Locate the cell with the specified text and output its [X, Y] center coordinate. 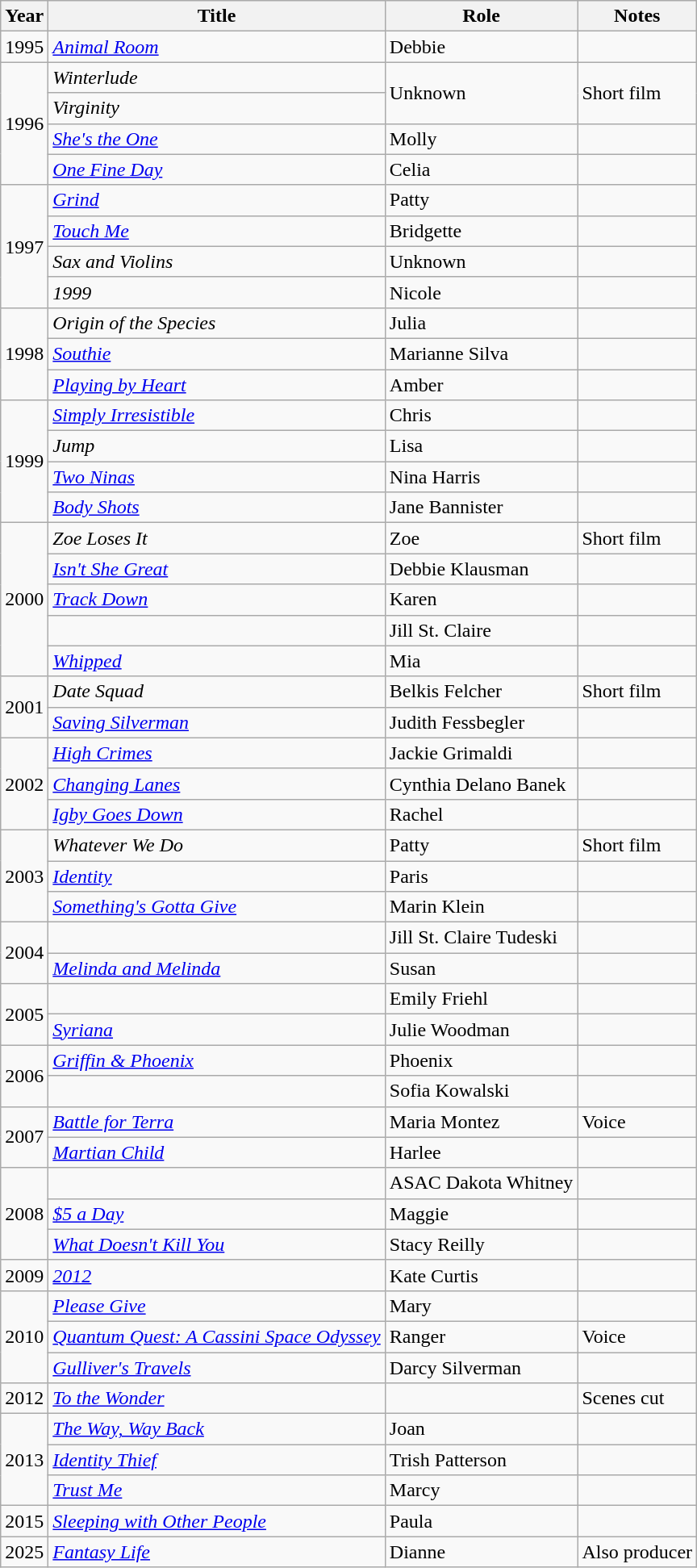
2002 [24, 784]
Track Down [216, 600]
$5 a Day [216, 1214]
Martian Child [216, 1152]
Identity Thief [216, 1460]
High Crimes [216, 753]
Rachel [481, 814]
2013 [24, 1460]
Body Shots [216, 508]
Battle for Terra [216, 1122]
Nicole [481, 292]
Two Ninas [216, 477]
To the Wonder [216, 1399]
Changing Lanes [216, 784]
Celia [481, 169]
Scenes cut [637, 1399]
ASAC Dakota Whitney [481, 1183]
Please Give [216, 1306]
Nina Harris [481, 477]
Identity [216, 876]
Whipped [216, 661]
Dianne [481, 1552]
Winterlude [216, 77]
Date Squad [216, 692]
Stacy Reilly [481, 1244]
Role [481, 16]
2007 [24, 1137]
2009 [24, 1275]
Mary [481, 1306]
What Doesn't Kill You [216, 1244]
Touch Me [216, 231]
Julia [481, 323]
She's the One [216, 139]
Maria Montez [481, 1122]
Sofia Kowalski [481, 1091]
Chris [481, 416]
Susan [481, 968]
Kate Curtis [481, 1275]
1998 [24, 353]
Paris [481, 876]
Paula [481, 1521]
The Way, Way Back [216, 1429]
Mia [481, 661]
Melinda and Melinda [216, 968]
Simply Irresistible [216, 416]
1995 [24, 47]
1996 [24, 123]
Julie Woodman [481, 1030]
Emily Friehl [481, 999]
Joan [481, 1429]
Gulliver's Travels [216, 1368]
Marianne Silva [481, 353]
Phoenix [481, 1060]
Something's Gotta Give [216, 907]
One Fine Day [216, 169]
2004 [24, 953]
Fantasy Life [216, 1552]
Southie [216, 353]
Trish Patterson [481, 1460]
Jill St. Claire [481, 630]
Sleeping with Other People [216, 1521]
Jump [216, 446]
Whatever We Do [216, 845]
Cynthia Delano Banek [481, 784]
Igby Goes Down [216, 814]
Quantum Quest: A Cassini Space Odyssey [216, 1336]
Debbie Klausman [481, 569]
Lisa [481, 446]
Maggie [481, 1214]
Marcy [481, 1491]
Jane Bannister [481, 508]
Griffin & Phoenix [216, 1060]
Bridgette [481, 231]
Sax and Violins [216, 261]
Molly [481, 139]
Animal Room [216, 47]
2015 [24, 1521]
Title [216, 16]
Virginity [216, 108]
Ranger [481, 1336]
Jill St. Claire Tudeski [481, 938]
Year [24, 16]
Marin Klein [481, 907]
Also producer [637, 1552]
Karen [481, 600]
Zoe Loses It [216, 538]
2001 [24, 707]
Saving Silverman [216, 722]
2006 [24, 1076]
Notes [637, 16]
2000 [24, 600]
1997 [24, 246]
Belkis Felcher [481, 692]
Darcy Silverman [481, 1368]
Judith Fessbegler [481, 722]
Isn't She Great [216, 569]
Trust Me [216, 1491]
Jackie Grimaldi [481, 753]
2025 [24, 1552]
Debbie [481, 47]
Harlee [481, 1152]
Origin of the Species [216, 323]
Grind [216, 200]
Syriana [216, 1030]
2003 [24, 876]
2005 [24, 1014]
2008 [24, 1214]
2010 [24, 1336]
Playing by Heart [216, 385]
Zoe [481, 538]
Amber [481, 385]
